Provide the [X, Y] coordinate of the cell's center where the given text is located.  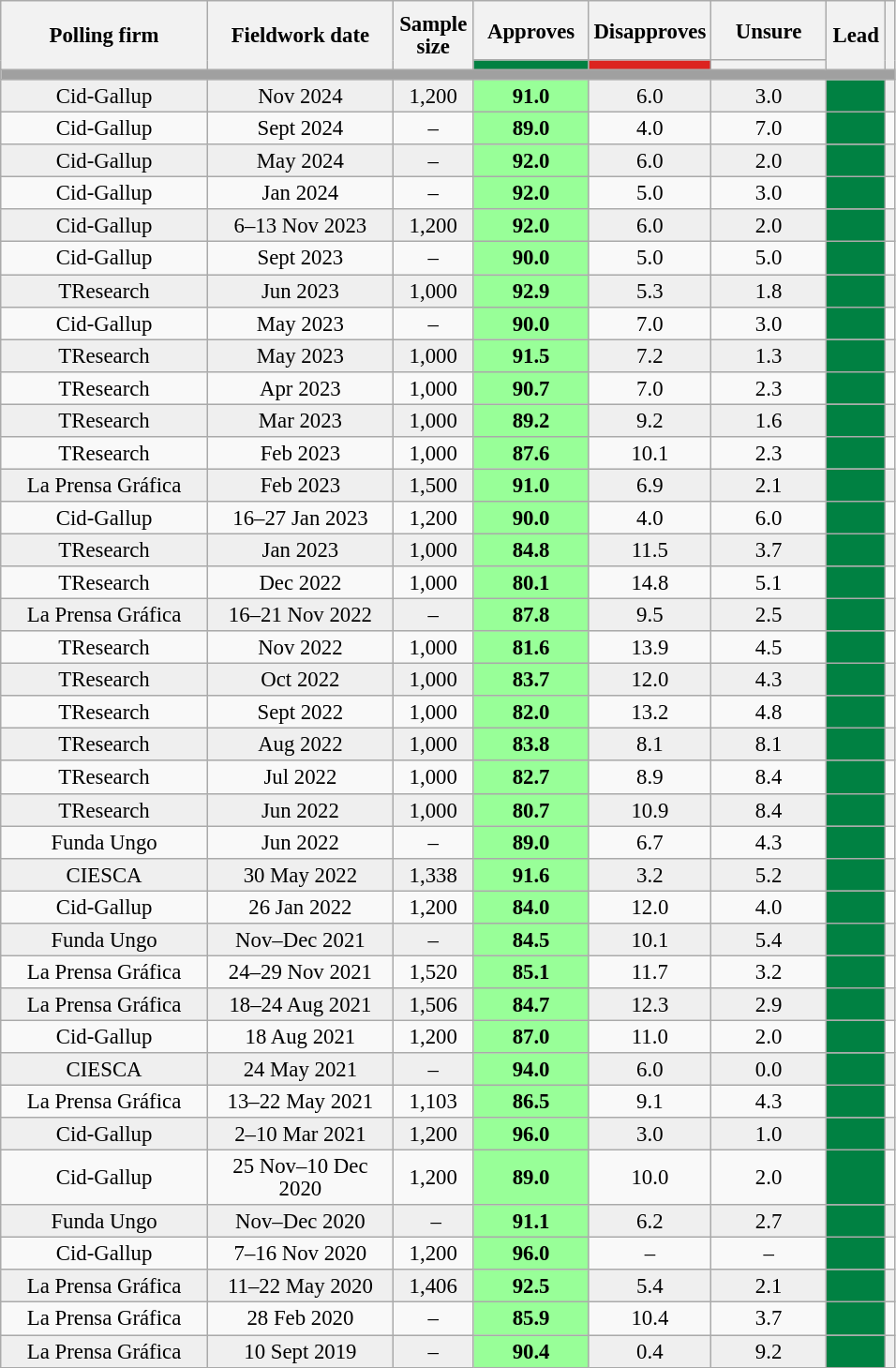
Samplesize [433, 36]
Lead [857, 36]
1.8 [769, 291]
24 May 2021 [300, 1069]
92.5 [530, 1286]
2.5 [769, 615]
83.8 [530, 744]
87.8 [530, 615]
11.0 [650, 1037]
13–22 May 2021 [300, 1103]
10.4 [650, 1318]
10.0 [650, 1178]
11–22 May 2020 [300, 1286]
Sept 2022 [300, 713]
91.1 [530, 1221]
25 Nov–10 Dec 2020 [300, 1178]
6.7 [650, 842]
Nov 2022 [300, 647]
5.3 [650, 291]
1,406 [433, 1286]
87.6 [530, 454]
Jan 2024 [300, 193]
1.6 [769, 420]
2.9 [769, 1005]
13.9 [650, 647]
12.3 [650, 1005]
Polling firm [105, 36]
81.6 [530, 647]
85.9 [530, 1318]
85.1 [530, 971]
9.1 [650, 1103]
16–27 Jan 2023 [300, 518]
28 Feb 2020 [300, 1318]
0.4 [650, 1352]
Sept 2023 [300, 259]
Jun 2023 [300, 291]
11.5 [650, 549]
30 May 2022 [300, 874]
24–29 Nov 2021 [300, 971]
6.9 [650, 486]
82.7 [530, 778]
Nov–Dec 2020 [300, 1221]
84.5 [530, 940]
1,103 [433, 1103]
Apr 2023 [300, 388]
1.3 [769, 356]
82.0 [530, 713]
26 Jan 2022 [300, 908]
Jul 2022 [300, 778]
7.2 [650, 356]
May 2024 [300, 161]
91.6 [530, 874]
6.2 [650, 1221]
9.5 [650, 615]
7–16 Nov 2020 [300, 1255]
18–24 Aug 2021 [300, 1005]
13.2 [650, 713]
2.7 [769, 1221]
Aug 2022 [300, 744]
6–13 Nov 2023 [300, 227]
90.4 [530, 1352]
Oct 2022 [300, 681]
84.7 [530, 1005]
1.0 [769, 1135]
86.5 [530, 1103]
Mar 2023 [300, 420]
Unsure [769, 30]
2–10 Mar 2021 [300, 1135]
1,506 [433, 1005]
90.7 [530, 388]
Jan 2023 [300, 549]
10.9 [650, 810]
10 Sept 2019 [300, 1352]
87.0 [530, 1037]
4.5 [769, 647]
16–21 Nov 2022 [300, 615]
Approves [530, 30]
5.1 [769, 583]
Fieldwork date [300, 36]
Nov 2024 [300, 96]
80.7 [530, 810]
94.0 [530, 1069]
83.7 [530, 681]
11.7 [650, 971]
4.8 [769, 713]
Dec 2022 [300, 583]
18 Aug 2021 [300, 1037]
91.5 [530, 356]
8.9 [650, 778]
89.2 [530, 420]
Disapproves [650, 30]
80.1 [530, 583]
1,338 [433, 874]
1,520 [433, 971]
Nov–Dec 2021 [300, 940]
92.9 [530, 291]
14.8 [650, 583]
5.2 [769, 874]
0.0 [769, 1069]
Sept 2024 [300, 129]
84.0 [530, 908]
1,500 [433, 486]
84.8 [530, 549]
